Extract the (x, y) coordinate from the center of the cell holding the provided text.  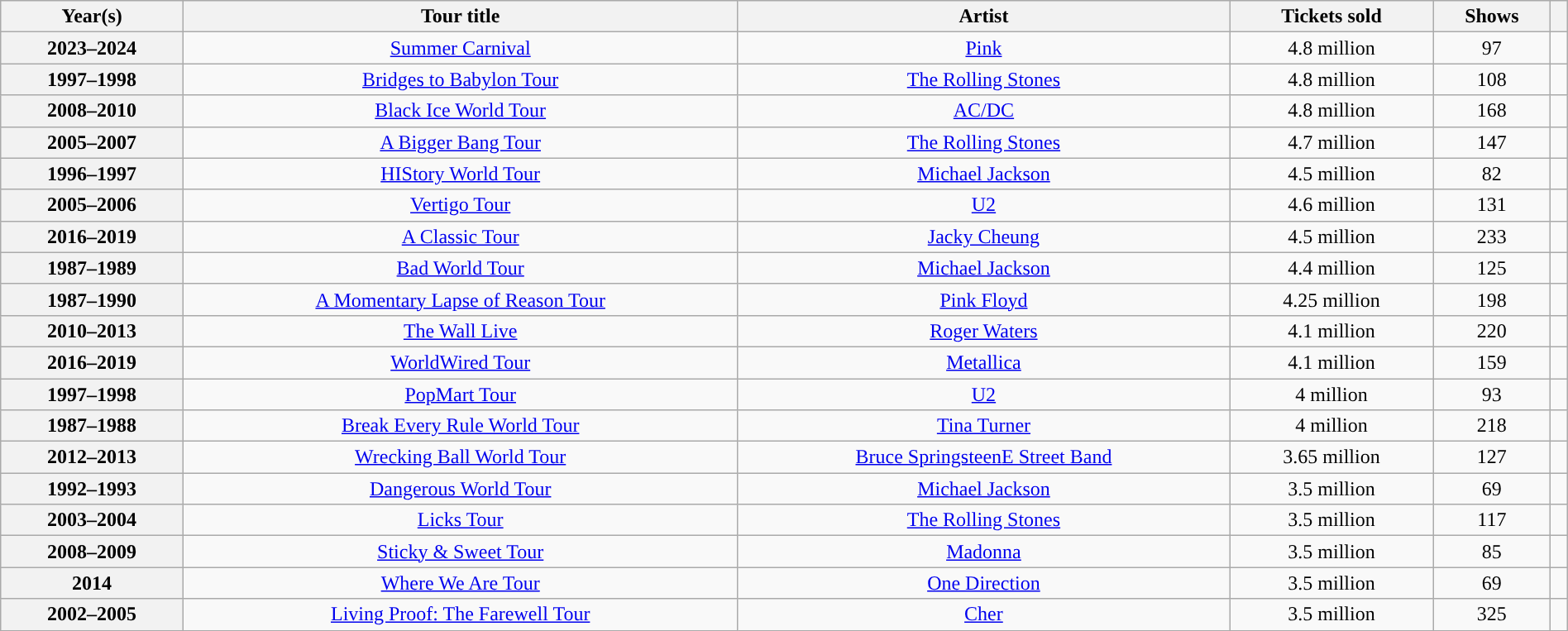
A Momentary Lapse of Reason Tour (461, 299)
125 (1492, 268)
HIStory World Tour (461, 174)
131 (1492, 205)
Madonna (984, 552)
Pink Floyd (984, 299)
4.4 million (1331, 268)
2014 (93, 583)
A Bigger Bang Tour (461, 142)
127 (1492, 457)
2005–2006 (93, 205)
Black Ice World Tour (461, 111)
4.25 million (1331, 299)
93 (1492, 394)
3.65 million (1331, 457)
The Wall Live (461, 331)
2002–2005 (93, 614)
Dangerous World Tour (461, 489)
1987–1988 (93, 426)
198 (1492, 299)
220 (1492, 331)
4.7 million (1331, 142)
2008–2009 (93, 552)
233 (1492, 237)
85 (1492, 552)
1987–1989 (93, 268)
2010–2013 (93, 331)
Shows (1492, 17)
2003–2004 (93, 520)
Roger Waters (984, 331)
Licks Tour (461, 520)
Break Every Rule World Tour (461, 426)
1996–1997 (93, 174)
Year(s) (93, 17)
Bad World Tour (461, 268)
Tickets sold (1331, 17)
One Direction (984, 583)
Cher (984, 614)
AC/DC (984, 111)
Where We Are Tour (461, 583)
WorldWired Tour (461, 362)
4.6 million (1331, 205)
Tour title (461, 17)
2023–2024 (93, 48)
Summer Carnival (461, 48)
1992–1993 (93, 489)
117 (1492, 520)
Bruce SpringsteenE Street Band (984, 457)
Living Proof: The Farewell Tour (461, 614)
Metallica (984, 362)
97 (1492, 48)
2008–2010 (93, 111)
Jacky Cheung (984, 237)
325 (1492, 614)
159 (1492, 362)
2012–2013 (93, 457)
Tina Turner (984, 426)
Wrecking Ball World Tour (461, 457)
Artist (984, 17)
Bridges to Babylon Tour (461, 79)
1987–1990 (93, 299)
PopMart Tour (461, 394)
82 (1492, 174)
Vertigo Tour (461, 205)
218 (1492, 426)
168 (1492, 111)
147 (1492, 142)
Sticky & Sweet Tour (461, 552)
2005–2007 (93, 142)
Pink (984, 48)
108 (1492, 79)
A Classic Tour (461, 237)
